Return [X, Y] of the center of cell containing provided text 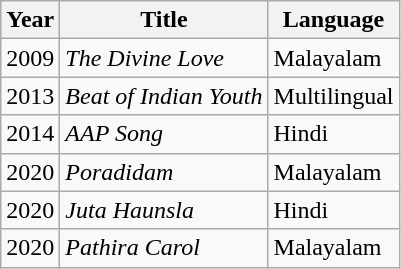
Poradidam [164, 172]
2014 [30, 134]
Multilingual [334, 96]
Juta Haunsla [164, 210]
Year [30, 20]
Language [334, 20]
AAP Song [164, 134]
Pathira Carol [164, 248]
Beat of Indian Youth [164, 96]
2009 [30, 58]
The Divine Love [164, 58]
2013 [30, 96]
Title [164, 20]
